Scan for the cell matching the given text and deliver its (X, Y) coordinate at center. 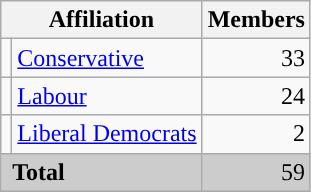
33 (256, 58)
24 (256, 96)
Conservative (107, 58)
Labour (107, 96)
Total (102, 172)
Members (256, 20)
2 (256, 134)
Affiliation (102, 20)
Liberal Democrats (107, 134)
59 (256, 172)
